Output the (X, Y) coordinate of the center of the cell containing the given text.  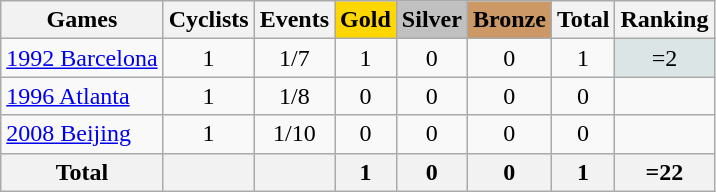
1/7 (294, 58)
Events (294, 20)
Bronze (509, 20)
Silver (432, 20)
=2 (664, 58)
1/10 (294, 134)
Cyclists (208, 20)
Gold (366, 20)
1/8 (294, 96)
Games (82, 20)
=22 (664, 172)
1996 Atlanta (82, 96)
2008 Beijing (82, 134)
Ranking (664, 20)
1992 Barcelona (82, 58)
